Detect which cell encompasses the target text, then output its [x, y] center coordinate. 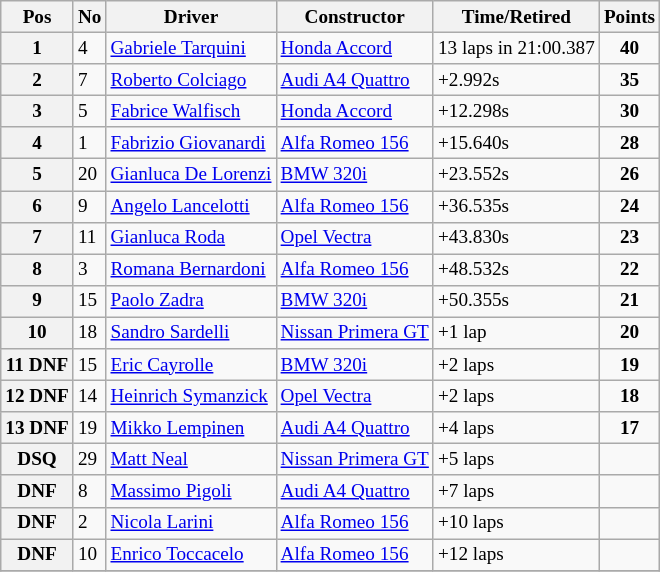
Points [629, 17]
Pos [38, 17]
Eric Cayrolle [191, 365]
30 [629, 111]
40 [629, 48]
+1 lap [516, 333]
DSQ [38, 460]
Driver [191, 17]
Romana Bernardoni [191, 270]
+12 laps [516, 554]
Fabrizio Giovanardi [191, 143]
14 [90, 396]
+12.298s [516, 111]
+48.532s [516, 270]
Time/Retired [516, 17]
+50.355s [516, 301]
+15.640s [516, 143]
No [90, 17]
Fabrice Walfisch [191, 111]
Mikko Lempinen [191, 428]
13 laps in 21:00.387 [516, 48]
17 [629, 428]
22 [629, 270]
+23.552s [516, 175]
Heinrich Symanzick [191, 396]
Gianluca De Lorenzi [191, 175]
Angelo Lancelotti [191, 206]
Massimo Pigoli [191, 491]
28 [629, 143]
Enrico Toccacelo [191, 554]
24 [629, 206]
Sandro Sardelli [191, 333]
+36.535s [516, 206]
+5 laps [516, 460]
23 [629, 238]
+43.830s [516, 238]
11 [90, 238]
+7 laps [516, 491]
Gianluca Roda [191, 238]
Matt Neal [191, 460]
Roberto Colciago [191, 80]
Gabriele Tarquini [191, 48]
35 [629, 80]
6 [38, 206]
Constructor [354, 17]
29 [90, 460]
+10 laps [516, 523]
Nicola Larini [191, 523]
+4 laps [516, 428]
21 [629, 301]
26 [629, 175]
+2.992s [516, 80]
Paolo Zadra [191, 301]
12 DNF [38, 396]
13 DNF [38, 428]
11 DNF [38, 365]
